Pinpoint the cell where the given text exists, returning its [x, y] midpoint coordinate. 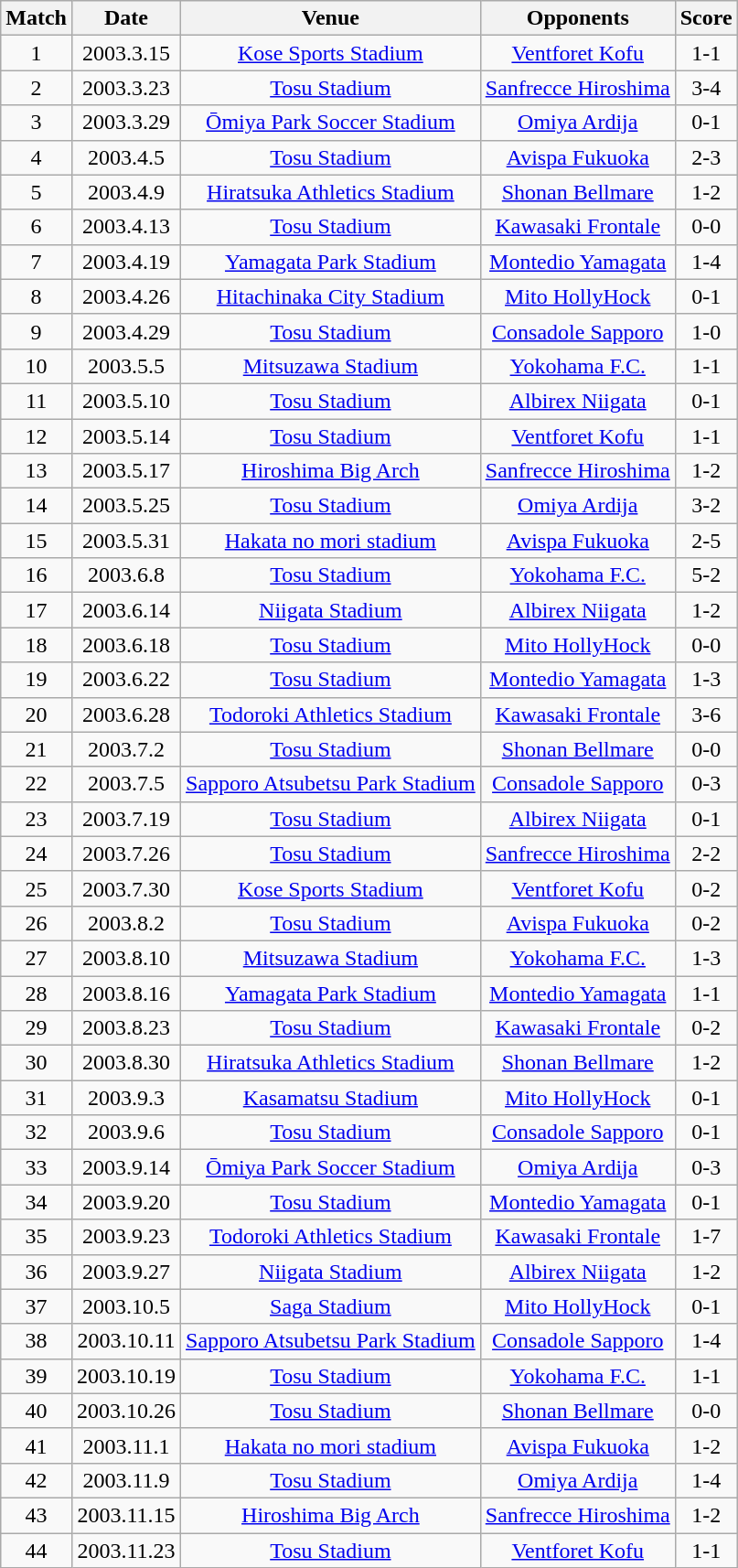
2003.6.14 [126, 610]
2003.4.19 [126, 262]
2003.3.15 [126, 53]
34 [37, 1202]
26 [37, 923]
2003.8.10 [126, 958]
12 [37, 436]
2-5 [706, 541]
2003.10.19 [126, 1376]
2003.5.10 [126, 401]
2003.4.9 [126, 192]
Hitachinaka City Stadium [331, 296]
35 [37, 1237]
Date [126, 18]
2003.7.26 [126, 854]
25 [37, 888]
40 [37, 1411]
20 [37, 714]
2003.5.25 [126, 506]
14 [37, 506]
2003.8.23 [126, 1028]
21 [37, 749]
5 [37, 192]
7 [37, 262]
2003.7.2 [126, 749]
19 [37, 680]
Match [37, 18]
15 [37, 541]
5-2 [706, 575]
2003.4.5 [126, 157]
38 [37, 1341]
2003.6.28 [126, 714]
Saga Stadium [331, 1306]
Score [706, 18]
Opponents [578, 18]
2003.5.5 [126, 366]
2003.7.19 [126, 819]
1-7 [706, 1237]
3-6 [706, 714]
2003.7.30 [126, 888]
2003.9.23 [126, 1237]
2003.9.27 [126, 1272]
31 [37, 1098]
Venue [331, 18]
42 [37, 1480]
2 [37, 88]
2003.11.15 [126, 1515]
2003.11.23 [126, 1551]
2003.4.13 [126, 227]
2003.6.18 [126, 645]
2003.3.29 [126, 123]
36 [37, 1272]
16 [37, 575]
22 [37, 784]
30 [37, 1063]
23 [37, 819]
2003.7.5 [126, 784]
2003.4.26 [126, 296]
44 [37, 1551]
17 [37, 610]
2-3 [706, 157]
2003.6.8 [126, 575]
4 [37, 157]
2-2 [706, 854]
2003.4.29 [126, 331]
2003.11.9 [126, 1480]
2003.11.1 [126, 1445]
3-4 [706, 88]
3 [37, 123]
2003.8.2 [126, 923]
2003.10.26 [126, 1411]
2003.5.31 [126, 541]
2003.5.14 [126, 436]
24 [37, 854]
32 [37, 1133]
2003.9.14 [126, 1167]
29 [37, 1028]
2003.6.22 [126, 680]
2003.3.23 [126, 88]
2003.9.20 [126, 1202]
28 [37, 993]
13 [37, 471]
37 [37, 1306]
2003.8.30 [126, 1063]
33 [37, 1167]
10 [37, 366]
2003.9.3 [126, 1098]
8 [37, 296]
11 [37, 401]
2003.10.11 [126, 1341]
1-0 [706, 331]
18 [37, 645]
39 [37, 1376]
27 [37, 958]
2003.10.5 [126, 1306]
43 [37, 1515]
2003.9.6 [126, 1133]
2003.5.17 [126, 471]
2003.8.16 [126, 993]
41 [37, 1445]
Kasamatsu Stadium [331, 1098]
9 [37, 331]
3-2 [706, 506]
6 [37, 227]
1 [37, 53]
